Return the [X, Y] coordinate for the center point of the cell that contains the specified text.  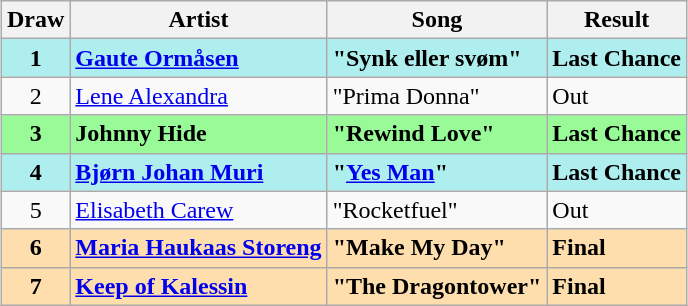
Bjørn Johan Muri [198, 172]
5 [35, 210]
"Yes Man" [437, 172]
"Rewind Love" [437, 134]
2 [35, 96]
Johnny Hide [198, 134]
Song [437, 20]
4 [35, 172]
"Make My Day" [437, 248]
Gaute Ormåsen [198, 58]
Keep of Kalessin [198, 286]
Draw [35, 20]
7 [35, 286]
3 [35, 134]
6 [35, 248]
Result [617, 20]
"Rocketfuel" [437, 210]
1 [35, 58]
"Synk eller svøm" [437, 58]
"The Dragontower" [437, 286]
Lene Alexandra [198, 96]
"Prima Donna" [437, 96]
Maria Haukaas Storeng [198, 248]
Artist [198, 20]
Elisabeth Carew [198, 210]
